Pinpoint the cell where the given text exists, returning its (X, Y) midpoint coordinate. 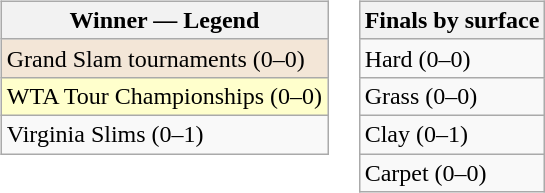
Winner — Legend (164, 20)
Grand Slam tournaments (0–0) (164, 58)
Carpet (0–0) (452, 173)
WTA Tour Championships (0–0) (164, 96)
Clay (0–1) (452, 134)
Virginia Slims (0–1) (164, 134)
Grass (0–0) (452, 96)
Finals by surface (452, 20)
Hard (0–0) (452, 58)
